Provide the [x, y] coordinate of the cell's center where the given text is located.  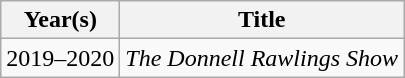
The Donnell Rawlings Show [262, 58]
2019–2020 [60, 58]
Title [262, 20]
Year(s) [60, 20]
